From the cell containing the given text, extract its center point as [X, Y] coordinate. 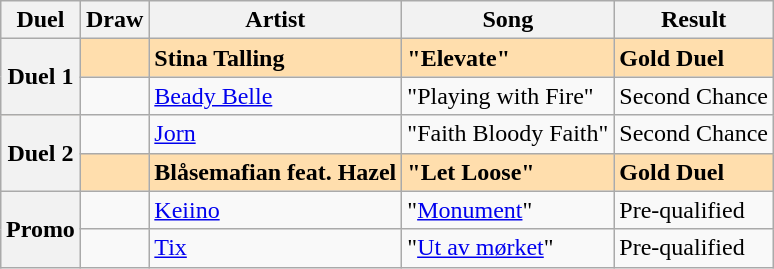
Artist [276, 20]
Jorn [276, 134]
Stina Talling [276, 58]
"Monument" [508, 210]
Duel [40, 20]
Duel 1 [40, 77]
Keiino [276, 210]
"Playing with Fire" [508, 96]
Promo [40, 229]
"Elevate" [508, 58]
"Faith Bloody Faith" [508, 134]
Tix [276, 248]
"Ut av mørket" [508, 248]
Duel 2 [40, 153]
Song [508, 20]
"Let Loose" [508, 172]
Result [694, 20]
Draw [114, 20]
Blåsemafian feat. Hazel [276, 172]
Beady Belle [276, 96]
